Capture the cell that displays the provided text and extract its (X, Y) central coordinate. 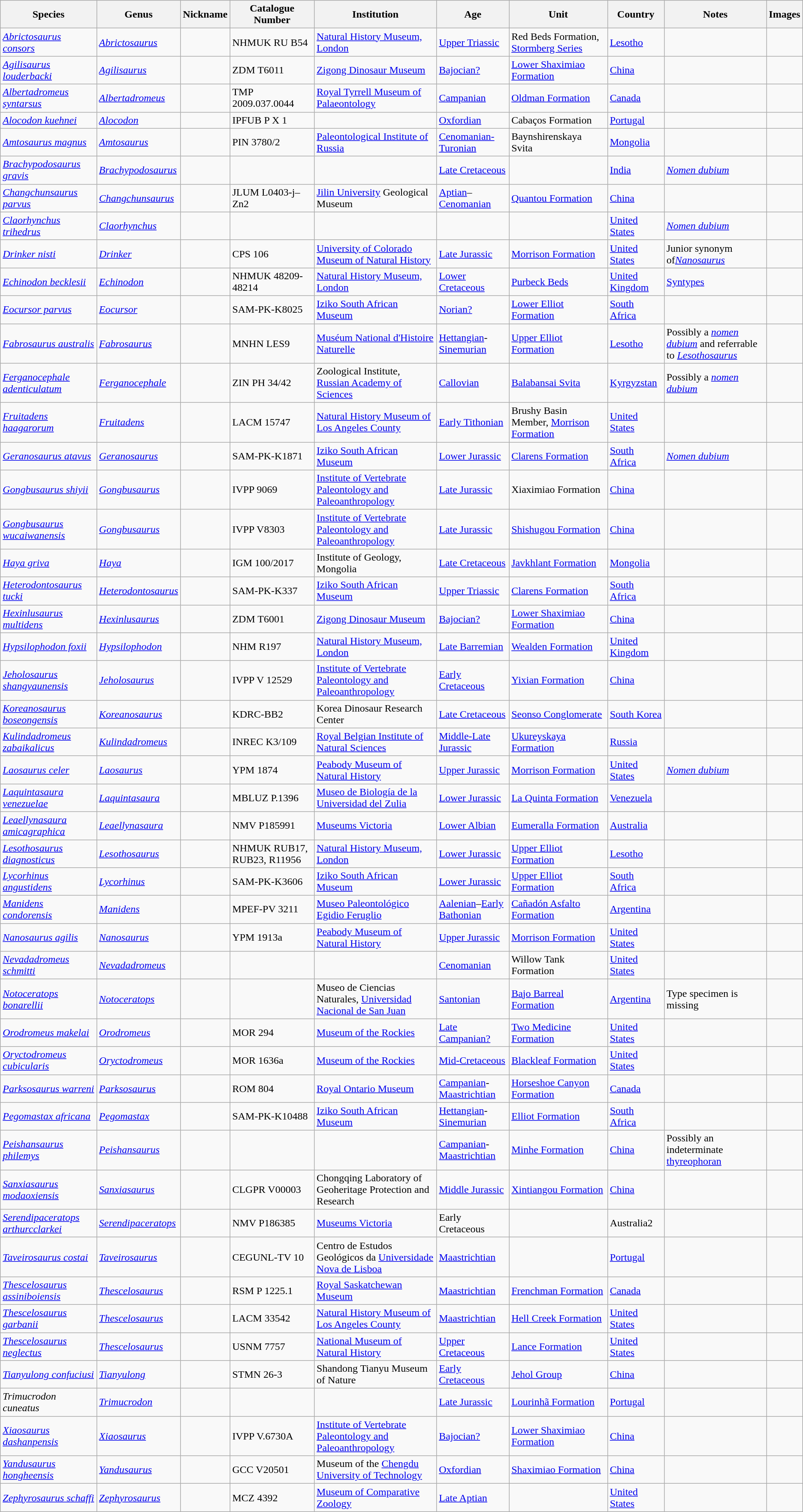
LACM 15747 (272, 423)
MOR 294 (272, 1033)
Nevadadromeus (139, 965)
Alocodon kuehnei (49, 120)
Late Aptian (473, 1498)
Yixian Formation (558, 680)
MPEF-PV 3211 (272, 909)
Taveirosaurus (139, 1257)
Lower Cretaceous (473, 281)
Trimucrodon (139, 1403)
Syntypes (715, 281)
Serendipaceratops (139, 1223)
CPS 106 (272, 254)
Albertadromeus (139, 98)
Muséum National d'Histoire Naturelle (376, 343)
Oryctodromeus (139, 1060)
Orodromeus (139, 1033)
Wealden Formation (558, 647)
Brachypodosaurus gravis (49, 170)
Callovian (473, 383)
GCC V20501 (272, 1470)
Parksosaurus warreni (49, 1089)
Lower Elliot Formation (558, 310)
Campanian (473, 98)
INREC K3/109 (272, 742)
Heterodontosaurus tucki (49, 591)
Abrictosaurus (139, 42)
Serendipaceratops arthurcclarkei (49, 1223)
Elliot Formation (558, 1116)
Haya (139, 563)
Lance Formation (558, 1346)
Koreanosaurus (139, 714)
IGM 100/2017 (272, 563)
Abrictosaurus consors (49, 42)
RSM P 1225.1 (272, 1290)
Russia (636, 742)
Willow Tank Formation (558, 965)
Leaellynasaura amicagraphica (49, 825)
Lesothosaurus (139, 854)
NMV P186385 (272, 1223)
Royal Tyrrell Museum of Palaeontology (376, 98)
Echinodon (139, 281)
Laosaurus (139, 770)
Fabrosaurus australis (49, 343)
ZDM T6001 (272, 619)
ZDM T6011 (272, 70)
Minhe Formation (558, 1150)
Thescelosaurus neglectus (49, 1346)
Gongbusaurus wucaiwanensis (49, 529)
NHMUK RUB17, RUB23, R11956 (272, 854)
Notoceratops bonarellii (49, 999)
Lycorhinus angustidens (49, 882)
Lesothosaurus diagnosticus (49, 854)
Age (473, 15)
Peishansaurus (139, 1150)
Xiaximiao Formation (558, 490)
Cañadón Asfalto Formation (558, 909)
La Quinta Formation (558, 798)
University of Colorado Museum of Natural History (376, 254)
Yandusaurus (139, 1470)
Quantou Formation (558, 198)
Shaximiao Formation (558, 1470)
SAM-PK-K3606 (272, 882)
Fruitadens (139, 423)
Yandusaurus hongheensis (49, 1470)
Laquintasaura (139, 798)
YPM 1874 (272, 770)
Fruitadens haagarorum (49, 423)
Blackleaf Formation (558, 1060)
Frenchman Formation (558, 1290)
Middle-Late Jurassic (473, 742)
Late Barremian (473, 647)
Notes (715, 15)
Royal Belgian Institute of Natural Sciences (376, 742)
Heterodontosaurus (139, 591)
Australia (636, 825)
Possibly a nomen dubium and referrable to Lesothosaurus (715, 343)
MBLUZ P.1396 (272, 798)
Images (785, 15)
Institute of Geology, Mongolia (376, 563)
Drinker nisti (49, 254)
Kulindadromeus (139, 742)
Hell Creek Formation (558, 1319)
Pegomastax africana (49, 1116)
Laosaurus celer (49, 770)
Changchunsaurus (139, 198)
Eocursor (139, 310)
Alocodon (139, 120)
Type specimen is missing (715, 999)
South Korea (636, 714)
YPM 1913a (272, 938)
Xiaosaurus (139, 1436)
CLGPR V00003 (272, 1189)
Possibly a nomen dubium (715, 383)
Jehol Group (558, 1374)
Nickname (205, 15)
Nanosaurus agilis (49, 938)
NHMUK 48209-48214 (272, 281)
MNHN LES9 (272, 343)
Hexinlusaurus multidens (49, 619)
Notoceratops (139, 999)
Venezuela (636, 798)
STMN 26-3 (272, 1374)
Lycorhinus (139, 882)
Jeholosaurus (139, 680)
NMV P185991 (272, 825)
Kyrgyzstan (636, 383)
Fabrosaurus (139, 343)
Lourinhã Formation (558, 1403)
Zephyrosaurus schaffi (49, 1498)
Ferganocephale adenticulatum (49, 383)
Tianyulong (139, 1374)
Paleontological Institute of Russia (376, 142)
KDRC-BB2 (272, 714)
Amtosaurus (139, 142)
Aptian–Cenomanian (473, 198)
National Museum of Natural History (376, 1346)
MOR 1636a (272, 1060)
Gongbusaurus shiyii (49, 490)
Jilin University Geological Museum (376, 198)
IPFUB P X 1 (272, 120)
Javkhlant Formation (558, 563)
Bajo Barreal Formation (558, 999)
Shishugou Formation (558, 529)
Agilisaurus louderbacki (49, 70)
JLUM L0403-j–Zn2 (272, 198)
Santonian (473, 999)
Oryctodromeus cubicularis (49, 1060)
Trimucrodon cuneatus (49, 1403)
Changchunsaurus parvus (49, 198)
Genus (139, 15)
Parksosaurus (139, 1089)
Junior synonym ofNanosaurus (715, 254)
Norian? (473, 310)
IVPP 9069 (272, 490)
Oldman Formation (558, 98)
LACM 33542 (272, 1319)
Hypsilophodon (139, 647)
Thescelosaurus assiniboiensis (49, 1290)
Manidens condorensis (49, 909)
NHMUK RU B54 (272, 42)
Centro de Estudos Geológicos da Universidade Nova de Lisboa (376, 1257)
Balabansai Svita (558, 383)
Koreanosaurus boseongensis (49, 714)
Institution (376, 15)
Baynshirenskaya Svita (558, 142)
Drinker (139, 254)
Claorhynchus (139, 226)
Aalenian–Early Bathonian (473, 909)
Royal Saskatchewan Museum (376, 1290)
Museo Paleontológico Egidio Feruglio (376, 909)
Lower Albian (473, 825)
Horseshoe Canyon Formation (558, 1089)
ROM 804 (272, 1089)
Brushy Basin Member, Morrison Formation (558, 423)
Nanosaurus (139, 938)
Jeholosaurus shangyaunensis (49, 680)
Zephyrosaurus (139, 1498)
Thescelosaurus garbanii (49, 1319)
Mid-Cretaceous (473, 1060)
Hypsilophodon foxii (49, 647)
Australia2 (636, 1223)
Zoological Institute, Russian Academy of Sciences (376, 383)
Unit (558, 15)
Possibly an indeterminate thyreophoran (715, 1150)
Late Campanian? (473, 1033)
Seonso Conglomerate (558, 714)
Species (49, 15)
Red Beds Formation, Stormberg Series (558, 42)
Cenomanian (473, 965)
Ferganocephale (139, 383)
Museum of Comparative Zoology (376, 1498)
ZIN PH 34/42 (272, 383)
IVPP V 12529 (272, 680)
Early Tithonian (473, 423)
Echinodon becklesii (49, 281)
Museo de Ciencias Naturales, Universidad Nacional de San Juan (376, 999)
Eumeralla Formation (558, 825)
Geranosaurus atavus (49, 456)
Xiaosaurus dashanpensis (49, 1436)
Hexinlusaurus (139, 619)
Kulindadromeus zabaikalicus (49, 742)
Cenomanian-Turonian (473, 142)
Ukureyskaya Formation (558, 742)
Museo de Biología de la Universidad del Zulia (376, 798)
Manidens (139, 909)
India (636, 170)
Sanxiasaurus modaoxiensis (49, 1189)
NHM R197 (272, 647)
Sanxiasaurus (139, 1189)
Albertadromeus syntarsus (49, 98)
IVPP V8303 (272, 529)
Agilisaurus (139, 70)
SAM-PK-K337 (272, 591)
Claorhynchus trihedrus (49, 226)
Chongqing Laboratory of Geoheritage Protection and Research (376, 1189)
Cabaços Formation (558, 120)
Royal Ontario Museum (376, 1089)
Leaellynasaura (139, 825)
Pegomastax (139, 1116)
Taveirosaurus costai (49, 1257)
Purbeck Beds (558, 281)
Orodromeus makelai (49, 1033)
Peishansaurus philemys (49, 1150)
SAM-PK-K1871 (272, 456)
Catalogue Number (272, 15)
TMP 2009.037.0044 (272, 98)
Shandong Tianyu Museum of Nature (376, 1374)
Xintiangou Formation (558, 1189)
MCZ 4392 (272, 1498)
Upper Cretaceous (473, 1346)
USNM 7757 (272, 1346)
Geranosaurus (139, 456)
Country (636, 15)
SAM-PK-K8025 (272, 310)
Haya griva (49, 563)
SAM-PK-K10488 (272, 1116)
Brachypodosaurus (139, 170)
Tianyulong confuciusi (49, 1374)
Middle Jurassic (473, 1189)
Laquintasaura venezuelae (49, 798)
Eocursor parvus (49, 310)
Nevadadromeus schmitti (49, 965)
Korea Dinosaur Research Center (376, 714)
Amtosaurus magnus (49, 142)
Museum of the Chengdu University of Technology (376, 1470)
PIN 3780/2 (272, 142)
CEGUNL-TV 10 (272, 1257)
IVPP V.6730A (272, 1436)
Two Medicine Formation (558, 1033)
